Return the (X, Y) coordinate for the center point of the cell that contains the specified text.  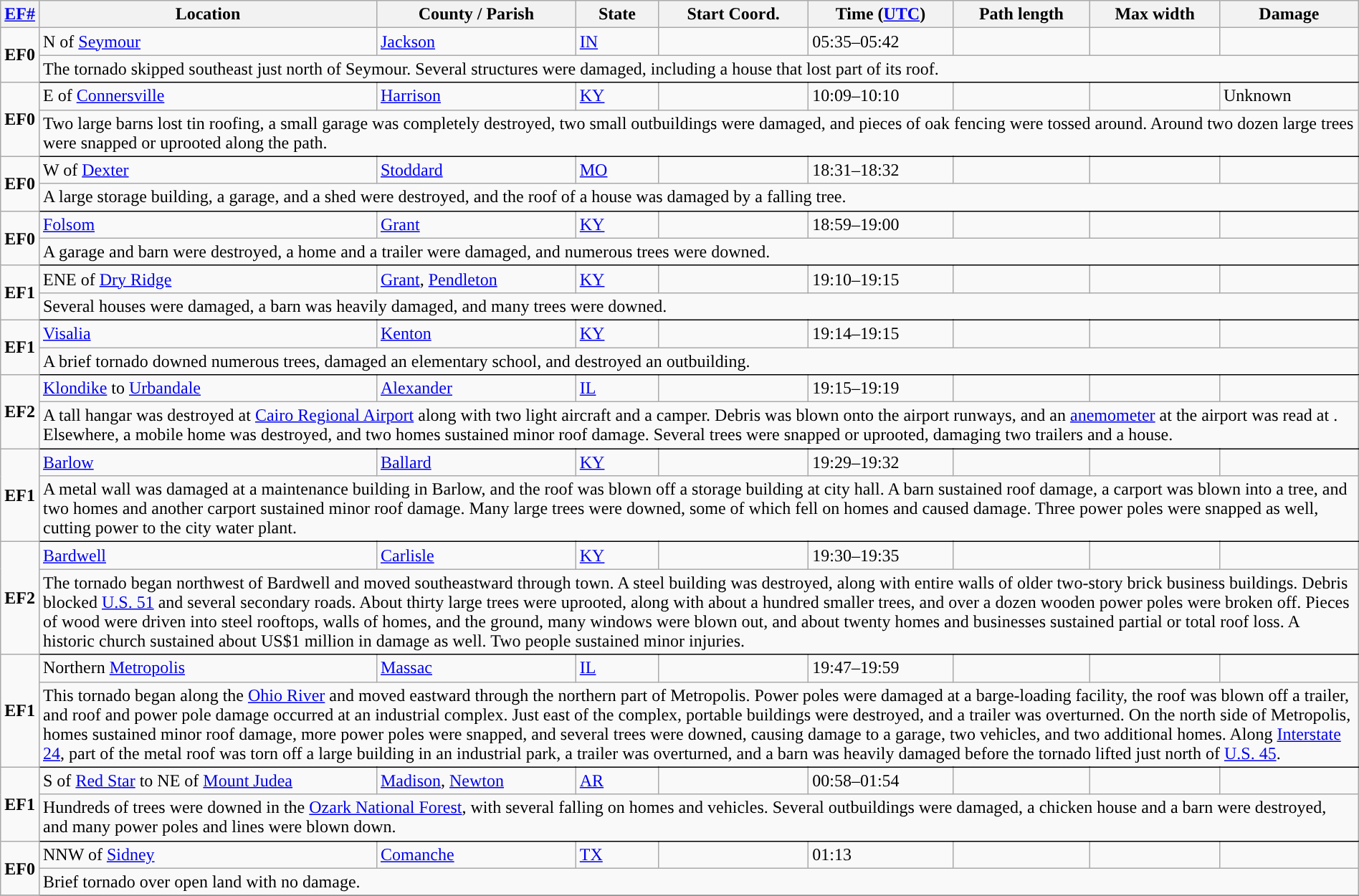
Path length (1021, 14)
S of Red Star to NE of Mount Judea (208, 781)
TX (616, 854)
01:13 (880, 854)
IN (616, 42)
E of Connersville (208, 96)
Massac (476, 668)
A garage and barn were destroyed, a home and a trailer were damaged, and numerous trees were downed. (698, 252)
Harrison (476, 96)
Location (208, 14)
Carlisle (476, 556)
19:30–19:35 (880, 556)
NNW of Sidney (208, 854)
18:59–19:00 (880, 224)
Klondike to Urbandale (208, 389)
A large storage building, a garage, and a shed were destroyed, and the roof of a house was damaged by a falling tree. (698, 197)
Madison, Newton (476, 781)
Unknown (1289, 96)
Northern Metropolis (208, 668)
Damage (1289, 14)
ENE of Dry Ridge (208, 279)
Kenton (476, 333)
19:29–19:32 (880, 462)
Alexander (476, 389)
05:35–05:42 (880, 42)
Visalia (208, 333)
A brief tornado downed numerous trees, damaged an elementary school, and destroyed an outbuilding. (698, 361)
19:15–19:19 (880, 389)
Several houses were damaged, a barn was heavily damaged, and many trees were downed. (698, 306)
State (616, 14)
Time (UTC) (880, 14)
Stoddard (476, 170)
10:09–10:10 (880, 96)
Jackson (476, 42)
19:14–19:15 (880, 333)
Barlow (208, 462)
19:10–19:15 (880, 279)
W of Dexter (208, 170)
Ballard (476, 462)
MO (616, 170)
00:58–01:54 (880, 781)
19:47–19:59 (880, 668)
County / Parish (476, 14)
Start Coord. (734, 14)
Brief tornado over open land with no damage. (698, 882)
Comanche (476, 854)
Bardwell (208, 556)
The tornado skipped southeast just north of Seymour. Several structures were damaged, including a house that lost part of its roof. (698, 69)
N of Seymour (208, 42)
Max width (1155, 14)
EF# (20, 14)
Folsom (208, 224)
AR (616, 781)
Grant, Pendleton (476, 279)
Grant (476, 224)
18:31–18:32 (880, 170)
